Scan for the cell matching the given text and deliver its (x, y) coordinate at center. 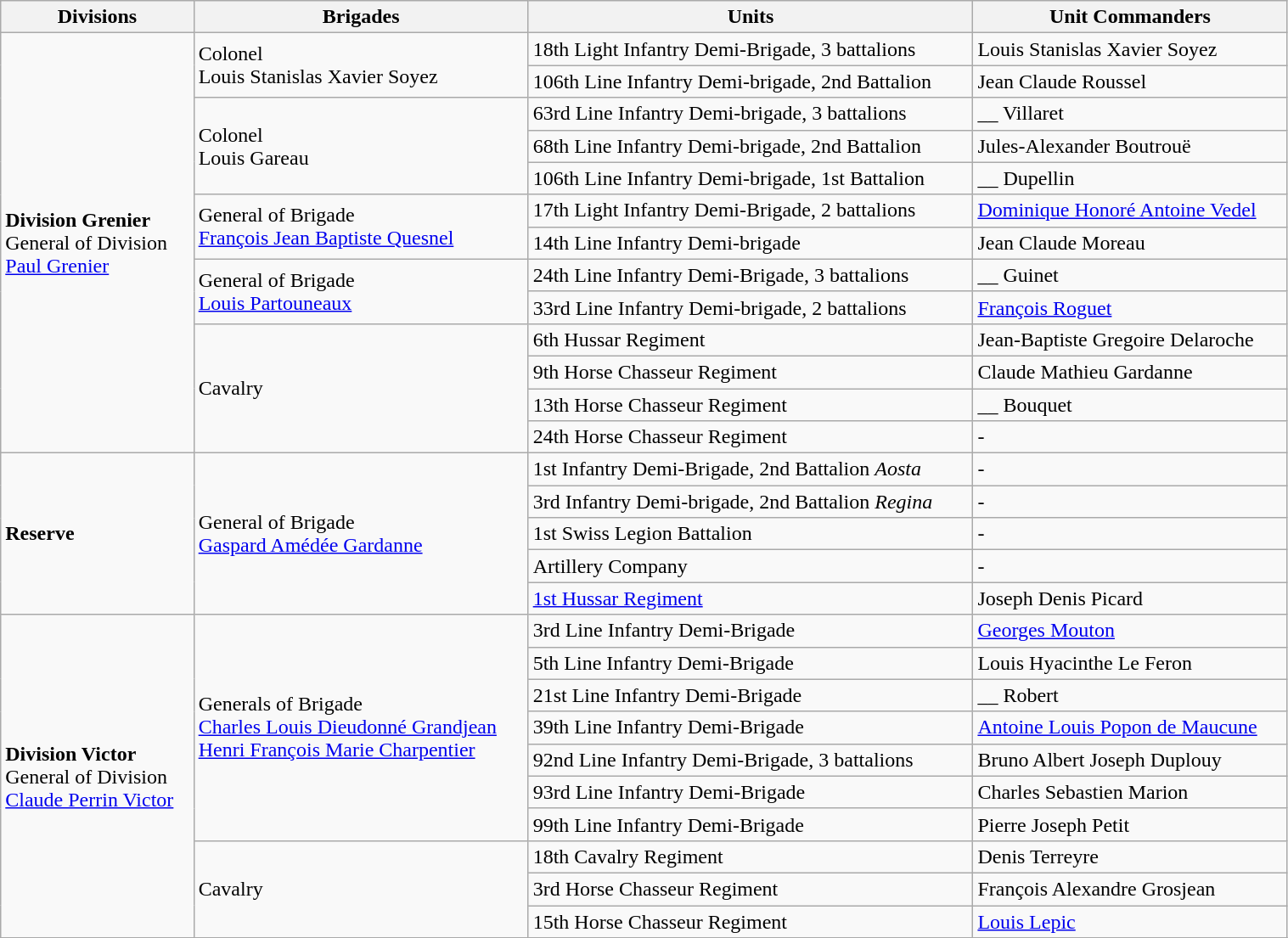
Louis Stanislas Xavier Soyez (1130, 49)
9th Horse Chasseur Regiment (751, 372)
24th Horse Chasseur Regiment (751, 437)
General of BrigadeGaspard Amédée Gardanne (361, 534)
Dominique Honoré Antoine Vedel (1130, 211)
Louis Lepic (1130, 921)
Jean-Baptiste Gregoire Delaroche (1130, 340)
Denis Terreyre (1130, 857)
106th Line Infantry Demi-brigade, 2nd Battalion (751, 81)
Reserve (97, 534)
ColonelLouis Gareau (361, 146)
106th Line Infantry Demi-brigade, 1st Battalion (751, 178)
21st Line Infantry Demi-Brigade (751, 695)
Joseph Denis Picard (1130, 598)
__ Bouquet (1130, 405)
Division GrenierGeneral of DivisionPaul Grenier (97, 243)
6th Hussar Regiment (751, 340)
Units (751, 17)
Divisions (97, 17)
63rd Line Infantry Demi-brigade, 3 battalions (751, 114)
Division VictorGeneral of DivisionClaude Perrin Victor (97, 776)
93rd Line Infantry Demi-Brigade (751, 792)
33rd Line Infantry Demi-brigade, 2 battalions (751, 307)
Jean Claude Roussel (1130, 81)
Antoine Louis Popon de Maucune (1130, 727)
92nd Line Infantry Demi-Brigade, 3 battalions (751, 760)
1st Hussar Regiment (751, 598)
General of BrigadeLouis Partouneaux (361, 291)
39th Line Infantry Demi-Brigade (751, 727)
Generals of BrigadeCharles Louis Dieudonné GrandjeanHenri François Marie Charpentier (361, 727)
18th Cavalry Regiment (751, 857)
15th Horse Chasseur Regiment (751, 921)
Jean Claude Moreau (1130, 243)
Pierre Joseph Petit (1130, 824)
François Roguet (1130, 307)
Artillery Company (751, 566)
68th Line Infantry Demi-brigade, 2nd Battalion (751, 146)
17th Light Infantry Demi-Brigade, 2 battalions (751, 211)
1st Infantry Demi-Brigade, 2nd Battalion Aosta (751, 469)
3rd Horse Chasseur Regiment (751, 889)
18th Light Infantry Demi-Brigade, 3 battalions (751, 49)
__ Guinet (1130, 275)
__ Villaret (1130, 114)
3rd Infantry Demi-brigade, 2nd Battalion Regina (751, 502)
24th Line Infantry Demi-Brigade, 3 battalions (751, 275)
3rd Line Infantry Demi-Brigade (751, 631)
Brigades (361, 17)
99th Line Infantry Demi-Brigade (751, 824)
Louis Hyacinthe Le Feron (1130, 663)
14th Line Infantry Demi-brigade (751, 243)
13th Horse Chasseur Regiment (751, 405)
François Alexandre Grosjean (1130, 889)
Georges Mouton (1130, 631)
1st Swiss Legion Battalion (751, 534)
5th Line Infantry Demi-Brigade (751, 663)
General of BrigadeFrançois Jean Baptiste Quesnel (361, 227)
Jules-Alexander Boutrouë (1130, 146)
Charles Sebastien Marion (1130, 792)
Claude Mathieu Gardanne (1130, 372)
ColonelLouis Stanislas Xavier Soyez (361, 65)
__ Robert (1130, 695)
__ Dupellin (1130, 178)
Unit Commanders (1130, 17)
Bruno Albert Joseph Duplouy (1130, 760)
